Locate the cell with the specified text and output its [x, y] center coordinate. 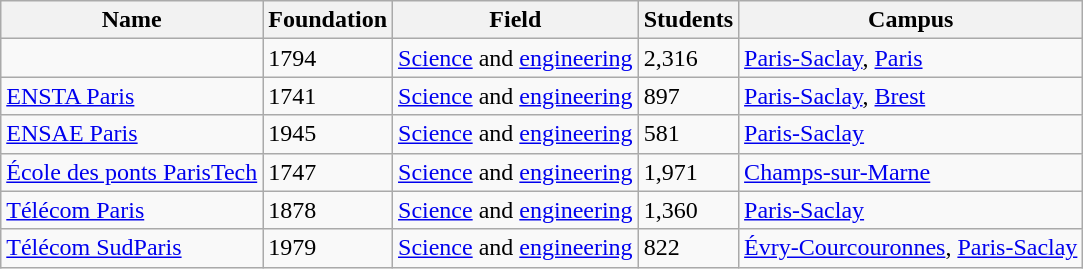
581 [688, 134]
Field [516, 20]
1,971 [688, 172]
Paris-Saclay, Paris [911, 58]
2,316 [688, 58]
Évry-Courcouronnes, Paris-Saclay [911, 248]
1945 [328, 134]
897 [688, 96]
Télécom Paris [132, 210]
ENSAE Paris [132, 134]
1979 [328, 248]
Télécom SudParis [132, 248]
Students [688, 20]
ENSTA Paris [132, 96]
Paris-Saclay, Brest [911, 96]
1741 [328, 96]
1,360 [688, 210]
Champs-sur-Marne [911, 172]
Campus [911, 20]
1747 [328, 172]
École des ponts ParisTech [132, 172]
Foundation [328, 20]
1878 [328, 210]
Name [132, 20]
1794 [328, 58]
822 [688, 248]
